For the text-containing cell, return its midpoint in [X, Y] coordinate format. 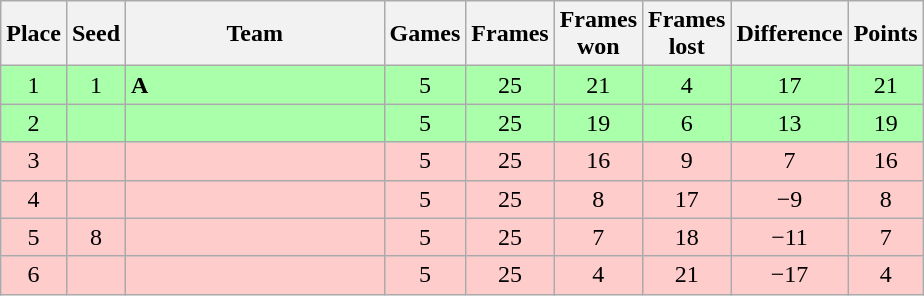
A [256, 85]
Games [425, 34]
18 [687, 237]
Frames [510, 34]
9 [687, 161]
Place [34, 34]
Team [256, 34]
3 [34, 161]
Frames won [598, 34]
13 [790, 123]
2 [34, 123]
−17 [790, 275]
Points [886, 34]
Difference [790, 34]
Frames lost [687, 34]
Seed [96, 34]
−11 [790, 237]
−9 [790, 199]
